Scan for the cell matching the given text and deliver its [X, Y] coordinate at center. 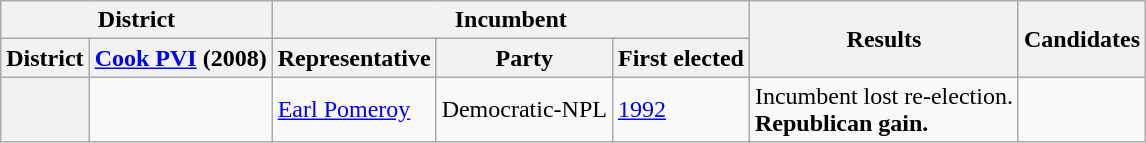
Representative [354, 58]
First elected [680, 58]
Incumbent lost re-election.Republican gain. [884, 110]
Candidates [1082, 39]
Party [524, 58]
Earl Pomeroy [354, 110]
1992 [680, 110]
Incumbent [510, 20]
Cook PVI (2008) [180, 58]
Results [884, 39]
Democratic-NPL [524, 110]
